Locate the cell with the specified text and output its (x, y) center coordinate. 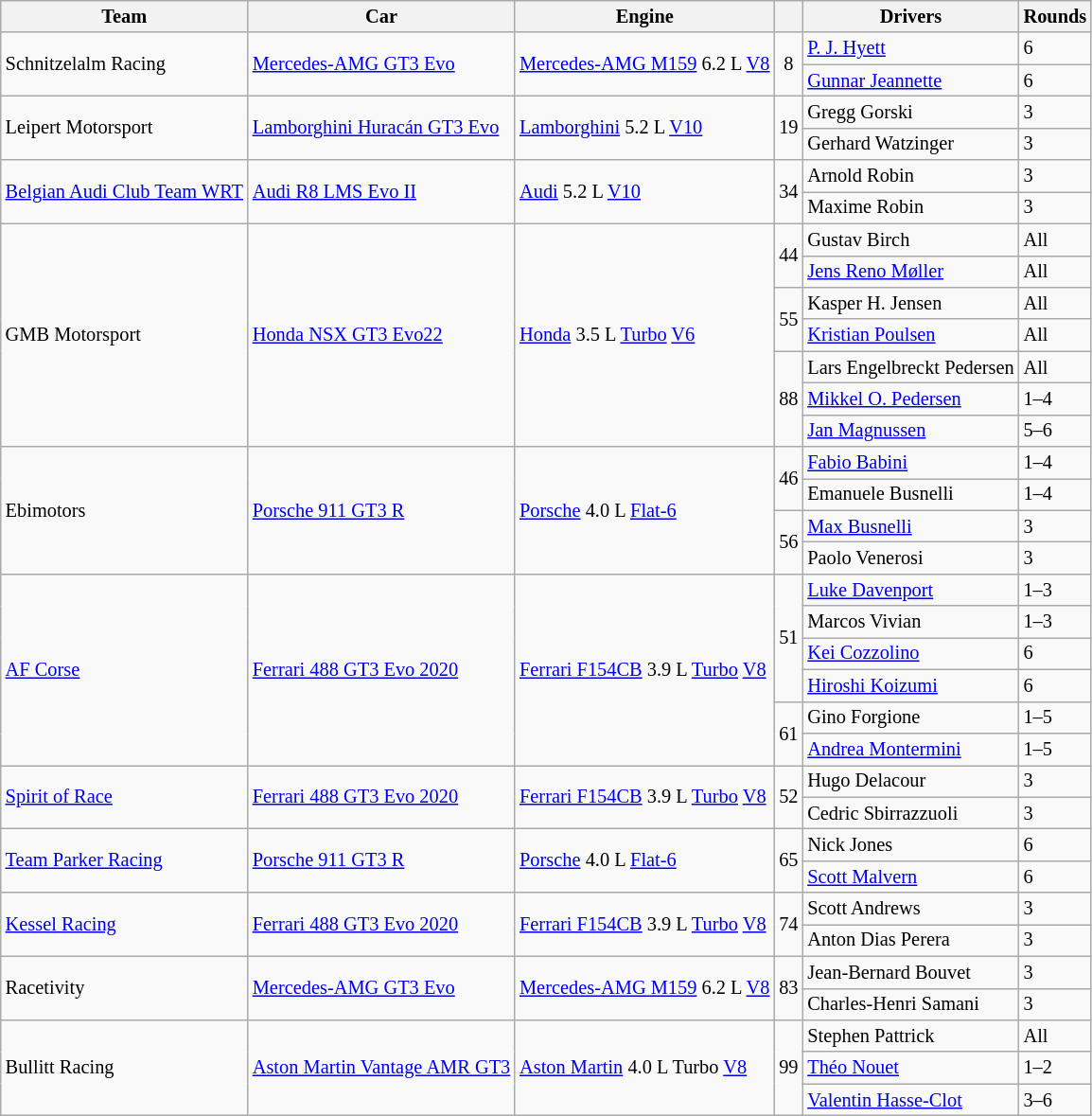
74 (788, 924)
34 (788, 191)
88 (788, 399)
Honda 3.5 L Turbo V6 (644, 335)
Kei Cozzolino (910, 653)
83 (788, 988)
19 (788, 127)
GMB Motorsport (125, 335)
Team Parker Racing (125, 859)
Racetivity (125, 988)
61 (788, 733)
Nick Jones (910, 844)
Théo Nouet (910, 1068)
Drivers (910, 16)
Schnitzelalm Racing (125, 64)
Kristian Poulsen (910, 335)
Maxime Robin (910, 207)
Mikkel O. Pedersen (910, 399)
Jan Magnussen (910, 431)
Bullitt Racing (125, 1068)
Engine (644, 16)
Hiroshi Koizumi (910, 685)
Jens Reno Møller (910, 272)
Lamborghini 5.2 L V10 (644, 127)
Paolo Venerosi (910, 558)
3–6 (1056, 1100)
P. J. Hyett (910, 48)
Audi 5.2 L V10 (644, 191)
Lars Engelbreckt Pedersen (910, 367)
Marcos Vivian (910, 622)
Gustav Birch (910, 239)
65 (788, 859)
Gerhard Watzinger (910, 144)
Gregg Gorski (910, 112)
Scott Andrews (910, 909)
Jean-Bernard Bouvet (910, 972)
Luke Davenport (910, 590)
52 (788, 797)
Audi R8 LMS Evo II (381, 191)
Gino Forgione (910, 717)
Fabio Babini (910, 463)
Kessel Racing (125, 924)
Andrea Montermini (910, 749)
Hugo Delacour (910, 781)
Anton Dias Perera (910, 940)
5–6 (1056, 431)
Scott Malvern (910, 877)
56 (788, 541)
Kasper H. Jensen (910, 303)
55 (788, 318)
AF Corse (125, 669)
Max Busnelli (910, 526)
Stephen Pattrick (910, 1036)
Lamborghini Huracán GT3 Evo (381, 127)
1–2 (1056, 1068)
46 (788, 479)
Team (125, 16)
Emanuele Busnelli (910, 494)
99 (788, 1068)
44 (788, 256)
Spirit of Race (125, 797)
8 (788, 64)
Leipert Motorsport (125, 127)
Rounds (1056, 16)
Car (381, 16)
Honda NSX GT3 Evo22 (381, 335)
Belgian Audi Club Team WRT (125, 191)
51 (788, 638)
Ebimotors (125, 511)
Aston Martin Vantage AMR GT3 (381, 1068)
Charles-Henri Samani (910, 1004)
Valentin Hasse-Clot (910, 1100)
Arnold Robin (910, 176)
Gunnar Jeannette (910, 80)
Aston Martin 4.0 L Turbo V8 (644, 1068)
Cedric Sbirrazzuoli (910, 813)
